Detect which cell encompasses the target text, then output its [x, y] center coordinate. 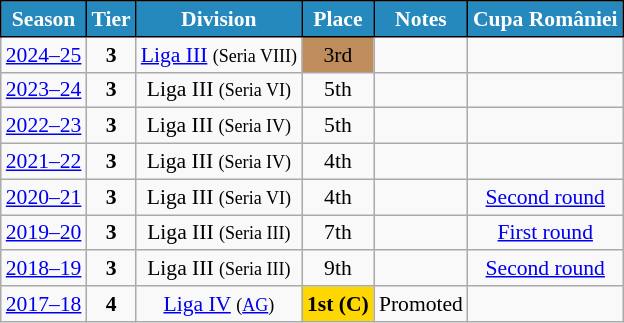
Cupa României [546, 19]
4 [110, 304]
Liga IV (AG) [219, 304]
Season [44, 19]
First round [546, 233]
2024–25 [44, 55]
1st (C) [338, 304]
Promoted [421, 304]
2023–24 [44, 90]
Liga III (Seria VIII) [219, 55]
9th [338, 269]
2018–19 [44, 269]
2021–22 [44, 162]
Place [338, 19]
2019–20 [44, 233]
Division [219, 19]
7th [338, 233]
2017–18 [44, 304]
Tier [110, 19]
2022–23 [44, 126]
Notes [421, 19]
3rd [338, 55]
2020–21 [44, 197]
